From the cell containing the given text, extract its center point as (X, Y) coordinate. 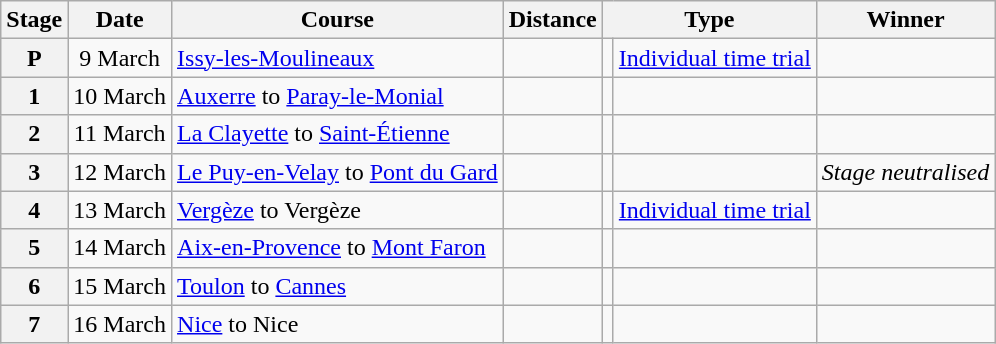
9 March (120, 58)
12 March (120, 172)
Vergèze to Vergèze (338, 210)
Issy-les-Moulineaux (338, 58)
Type (709, 20)
11 March (120, 134)
Auxerre to Paray-le-Monial (338, 96)
Aix-en-Provence to Mont Faron (338, 248)
P (34, 58)
4 (34, 210)
Course (338, 20)
Nice to Nice (338, 324)
16 March (120, 324)
14 March (120, 248)
Date (120, 20)
13 March (120, 210)
Distance (552, 20)
7 (34, 324)
15 March (120, 286)
Le Puy-en-Velay to Pont du Gard (338, 172)
La Clayette to Saint-Étienne (338, 134)
Toulon to Cannes (338, 286)
Stage (34, 20)
Winner (905, 20)
6 (34, 286)
10 March (120, 96)
Stage neutralised (905, 172)
1 (34, 96)
3 (34, 172)
2 (34, 134)
5 (34, 248)
